From the cell containing the given text, extract its center point as [x, y] coordinate. 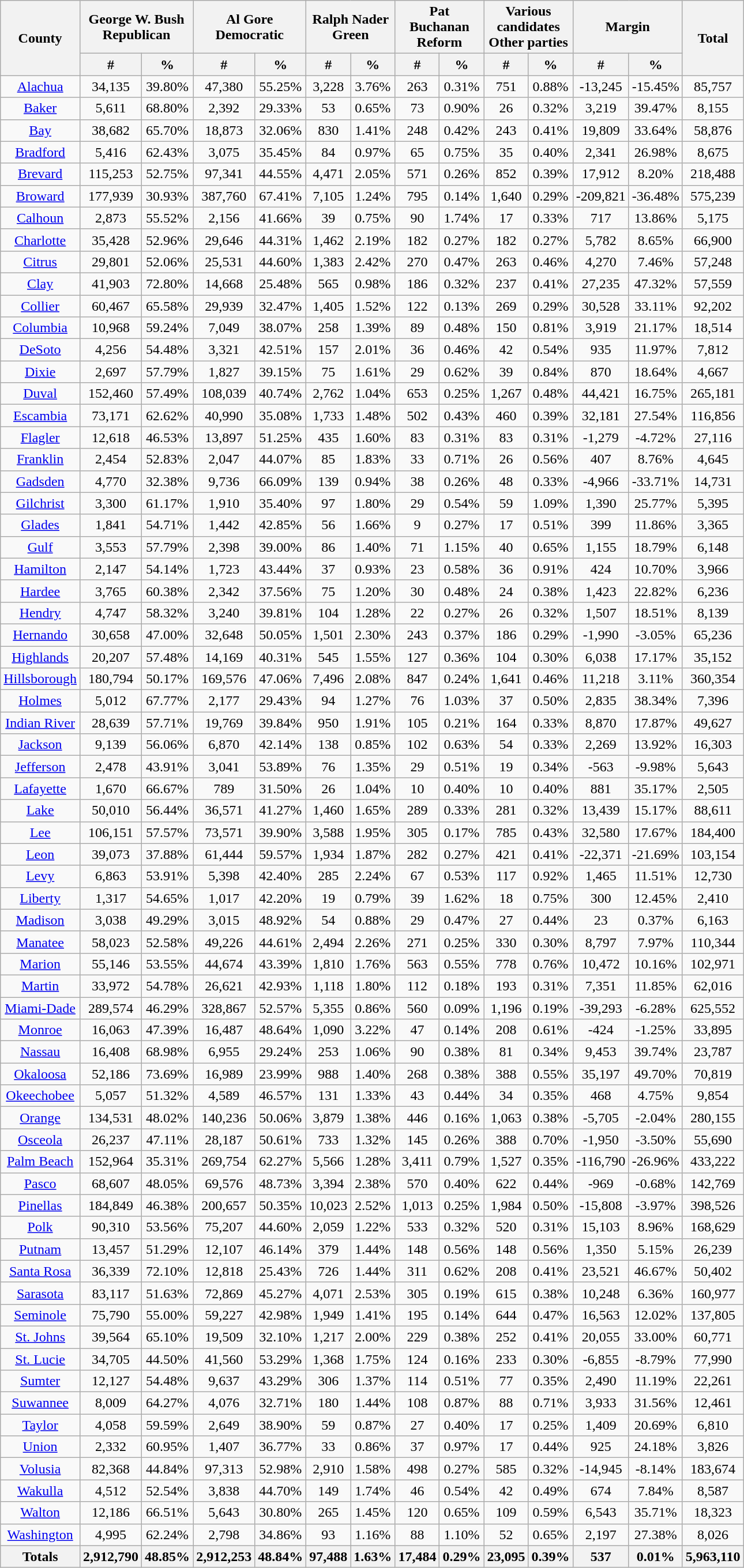
2,177 [224, 701]
160,977 [713, 1293]
Total [713, 38]
1.62% [461, 898]
Pasco [40, 1183]
Lake [40, 811]
Charlotte [40, 240]
117 [506, 876]
0.76% [550, 964]
48.02% [167, 1118]
1,196 [506, 1008]
5,398 [224, 876]
39.90% [280, 832]
285 [329, 876]
1.48% [373, 416]
3,588 [329, 832]
2.19% [373, 240]
3,075 [224, 152]
50.61% [280, 1140]
115,253 [111, 174]
1,063 [506, 1118]
29,801 [111, 262]
21.17% [655, 328]
-1,990 [601, 635]
2,392 [224, 108]
152,964 [111, 1162]
16,563 [601, 1315]
1.38% [373, 1118]
-15.45% [655, 86]
51.63% [167, 1293]
0.59% [550, 1513]
2,494 [329, 942]
4,076 [224, 1403]
106,151 [111, 832]
2,873 [111, 218]
1.16% [373, 1535]
8.20% [655, 174]
3,228 [329, 86]
3,919 [601, 328]
18.51% [655, 613]
43 [418, 1096]
2,341 [601, 152]
1.32% [373, 1140]
68,607 [111, 1183]
1,350 [601, 1249]
52 [506, 1535]
6,148 [713, 547]
733 [329, 1140]
13,897 [224, 438]
52.58% [167, 942]
-5,705 [601, 1118]
7.84% [655, 1491]
424 [601, 569]
42.98% [280, 1315]
Calhoun [40, 218]
1.91% [373, 723]
66.51% [167, 1513]
62.62% [167, 416]
59.59% [167, 1425]
1.33% [373, 1096]
8,009 [111, 1403]
1.37% [373, 1381]
42.40% [280, 876]
34 [506, 1096]
2,059 [329, 1227]
387,760 [224, 196]
33.11% [655, 306]
7,049 [224, 328]
62.27% [280, 1162]
1.75% [373, 1359]
1,949 [329, 1315]
169,576 [224, 679]
-1,950 [601, 1140]
33,972 [111, 986]
36,339 [111, 1271]
3,966 [713, 569]
0.70% [550, 1140]
0.21% [461, 723]
38 [418, 481]
-39,293 [601, 1008]
Suwannee [40, 1403]
Jefferson [40, 767]
3,765 [111, 591]
9,637 [224, 1381]
7,396 [713, 701]
29.24% [280, 1052]
852 [506, 174]
6,163 [713, 920]
46.29% [167, 1008]
10,248 [601, 1293]
52.98% [280, 1469]
46 [418, 1491]
7.46% [655, 262]
644 [506, 1315]
0.63% [461, 745]
1,810 [329, 964]
1.06% [373, 1052]
10,472 [601, 964]
59,227 [224, 1315]
DeSoto [40, 350]
44.50% [167, 1359]
35.45% [280, 152]
35,428 [111, 240]
70,819 [713, 1074]
44.61% [280, 942]
13.86% [655, 218]
3,321 [224, 350]
8.76% [655, 459]
11.51% [655, 876]
12,461 [713, 1403]
17,912 [601, 174]
52.57% [280, 1008]
2,332 [111, 1447]
1.09% [550, 503]
-15,808 [601, 1205]
10.70% [655, 569]
622 [506, 1183]
18.64% [655, 372]
23,095 [506, 1556]
Hendry [40, 613]
435 [329, 438]
0.93% [373, 569]
43.91% [167, 767]
11,218 [601, 679]
1.95% [373, 832]
52.83% [167, 459]
16,487 [224, 1030]
150 [506, 328]
29.33% [280, 108]
47,380 [224, 86]
468 [601, 1096]
52.54% [167, 1491]
83,117 [111, 1293]
778 [506, 964]
0.53% [461, 876]
Volusia [40, 1469]
23,787 [713, 1052]
2,047 [224, 459]
97,313 [224, 1469]
40 [506, 547]
52.06% [167, 262]
88,611 [713, 811]
1,368 [329, 1359]
6,870 [224, 745]
22.82% [655, 591]
269 [506, 306]
65,236 [713, 635]
32,181 [601, 416]
65.58% [167, 306]
Totals [40, 1556]
Highlands [40, 657]
26.98% [655, 152]
8,870 [601, 723]
Hardee [40, 591]
84 [329, 152]
7,105 [329, 196]
625,552 [713, 1008]
2.08% [373, 679]
39.81% [280, 613]
258 [329, 328]
4,747 [111, 613]
69,576 [224, 1183]
25.43% [280, 1271]
32.06% [280, 130]
1,465 [601, 876]
68.80% [167, 108]
0.58% [461, 569]
60.95% [167, 1447]
184,400 [713, 832]
9 [418, 525]
44.07% [280, 459]
12,730 [713, 876]
2,912,253 [224, 1556]
Gulf [40, 547]
Gilchrist [40, 503]
29,939 [224, 306]
300 [601, 898]
24.18% [655, 1447]
180,794 [111, 679]
935 [601, 350]
-2.04% [655, 1118]
Martin [40, 986]
1,527 [506, 1162]
Polk [40, 1227]
27.38% [655, 1535]
3,879 [329, 1118]
-209,821 [601, 196]
108,039 [224, 394]
281 [506, 811]
4,667 [713, 372]
54.78% [167, 986]
73,171 [111, 416]
1.58% [373, 1469]
18.79% [655, 547]
18,873 [224, 130]
195 [418, 1315]
3.76% [373, 86]
37.56% [280, 591]
Okeechobee [40, 1096]
-1.25% [655, 1030]
50.05% [280, 635]
109 [506, 1513]
40.74% [280, 394]
674 [601, 1491]
8.65% [655, 240]
149 [329, 1491]
282 [418, 854]
55.25% [280, 86]
157 [329, 350]
44,421 [601, 394]
35.31% [167, 1162]
4,058 [111, 1425]
10.16% [655, 964]
2.30% [373, 635]
43.44% [280, 569]
112 [418, 986]
14,668 [224, 284]
71 [418, 547]
25,531 [224, 262]
10,968 [111, 328]
1.87% [373, 854]
35 [506, 152]
Nassau [40, 1052]
2,147 [111, 569]
1.03% [461, 701]
1,934 [329, 854]
0.94% [373, 481]
25.48% [280, 284]
Holmes [40, 701]
39.47% [655, 108]
1,841 [111, 525]
881 [601, 789]
Orange [40, 1118]
399 [601, 525]
1,670 [111, 789]
Baker [40, 108]
30 [418, 591]
2.26% [373, 942]
306 [329, 1381]
41,560 [224, 1359]
5,963,110 [713, 1556]
St. Lucie [40, 1359]
-13,245 [601, 86]
5,395 [713, 503]
3,411 [418, 1162]
33,895 [713, 1030]
44.31% [280, 240]
64.27% [167, 1403]
40,990 [224, 416]
32.38% [167, 481]
-26.96% [655, 1162]
407 [601, 459]
Alachua [40, 86]
4,471 [329, 174]
47.00% [167, 635]
44.84% [167, 1469]
4.75% [655, 1096]
1.76% [373, 964]
12,618 [111, 438]
127 [418, 657]
12.45% [655, 898]
32.71% [280, 1403]
3,219 [601, 108]
Gadsden [40, 481]
19,809 [601, 130]
379 [329, 1249]
988 [329, 1074]
421 [506, 854]
55.52% [167, 218]
16,303 [713, 745]
4,256 [111, 350]
47.32% [655, 284]
1,723 [224, 569]
50.06% [280, 1118]
570 [418, 1183]
42.93% [280, 986]
16,989 [224, 1074]
3,041 [224, 767]
12,818 [224, 1271]
40.31% [280, 657]
585 [506, 1469]
9,139 [111, 745]
124 [418, 1359]
6,038 [601, 657]
46.53% [167, 438]
35.17% [655, 789]
1,423 [601, 591]
31.50% [280, 789]
114 [418, 1381]
2,269 [601, 745]
77 [506, 1381]
39.80% [167, 86]
3,300 [111, 503]
520 [506, 1227]
16.75% [655, 394]
38.07% [280, 328]
-4,966 [601, 481]
Madison [40, 920]
62,016 [713, 986]
0.85% [373, 745]
44,674 [224, 964]
5,175 [713, 218]
39.15% [280, 372]
-6.28% [655, 1008]
26,239 [713, 1249]
20,207 [111, 657]
145 [418, 1140]
2,197 [601, 1535]
45.27% [280, 1293]
2.01% [373, 350]
7,496 [329, 679]
53.91% [167, 876]
59.57% [280, 854]
0.84% [550, 372]
60,467 [111, 306]
3,838 [224, 1491]
65.10% [167, 1337]
51.25% [280, 438]
1,217 [329, 1337]
Collier [40, 306]
-424 [601, 1030]
1,827 [224, 372]
4,512 [111, 1491]
3.22% [373, 1030]
1,460 [329, 811]
-22,371 [601, 854]
73.69% [167, 1074]
Levy [40, 876]
-1,279 [601, 438]
0.92% [550, 876]
89 [418, 328]
3,826 [713, 1447]
265,181 [713, 394]
49,627 [713, 723]
253 [329, 1052]
-3.50% [655, 1140]
56.06% [167, 745]
Pinellas [40, 1205]
66.09% [280, 481]
47 [418, 1030]
58,023 [111, 942]
82,368 [111, 1469]
Osceola [40, 1140]
168,629 [713, 1227]
42.85% [280, 525]
5,611 [111, 108]
35,197 [601, 1074]
0.36% [461, 657]
12.02% [655, 1315]
Broward [40, 196]
Dixie [40, 372]
-8.14% [655, 1469]
1.10% [461, 1535]
Taylor [40, 1425]
8,675 [713, 152]
48.92% [280, 920]
180 [329, 1403]
36,571 [224, 811]
42.14% [280, 745]
-6,855 [601, 1359]
75,207 [224, 1227]
3,933 [601, 1403]
Washington [40, 1535]
1,641 [506, 679]
Wakulla [40, 1491]
1,984 [506, 1205]
9,854 [713, 1096]
32,580 [601, 832]
265 [329, 1513]
30,528 [601, 306]
8.96% [655, 1227]
97,341 [224, 174]
7,351 [601, 986]
2.53% [373, 1293]
5,416 [111, 152]
County [40, 38]
92,202 [713, 306]
0.13% [461, 306]
131 [329, 1096]
102 [418, 745]
48 [506, 481]
6.36% [655, 1293]
62.43% [167, 152]
-33.71% [655, 481]
15.17% [655, 811]
110,344 [713, 942]
-14,945 [601, 1469]
5,355 [329, 1008]
2,912,790 [111, 1556]
57,559 [713, 284]
Union [40, 1447]
2,798 [224, 1535]
3,365 [713, 525]
66,900 [713, 240]
85,757 [713, 86]
1.20% [373, 591]
1.35% [373, 767]
47.39% [167, 1030]
9,453 [601, 1052]
122 [418, 306]
Bradford [40, 152]
3,394 [329, 1183]
Manatee [40, 942]
120 [418, 1513]
0.98% [373, 284]
30,658 [111, 635]
2,156 [224, 218]
137,805 [713, 1315]
140,236 [224, 1118]
2,697 [111, 372]
Ralph NaderGreen [351, 27]
1,383 [329, 262]
65.70% [167, 130]
9,736 [224, 481]
38.34% [655, 701]
-36.48% [655, 196]
446 [418, 1118]
795 [418, 196]
1,090 [329, 1030]
Lee [40, 832]
1.45% [373, 1513]
24 [506, 591]
36.77% [280, 1447]
4,589 [224, 1096]
11.86% [655, 525]
2,478 [111, 767]
233 [506, 1359]
0.90% [461, 108]
498 [418, 1469]
2.38% [373, 1183]
545 [329, 657]
Lafayette [40, 789]
7.97% [655, 942]
-3.97% [655, 1205]
751 [506, 86]
0.24% [461, 679]
330 [506, 942]
27.54% [655, 416]
12,107 [224, 1249]
1.65% [373, 811]
46.57% [280, 1096]
11.97% [655, 350]
Indian River [40, 723]
34,135 [111, 86]
615 [506, 1293]
950 [329, 723]
Monroe [40, 1030]
56.44% [167, 811]
4,270 [601, 262]
23.99% [280, 1074]
29,646 [224, 240]
289,574 [111, 1008]
2,342 [224, 591]
1,442 [224, 525]
39.74% [655, 1052]
18 [506, 898]
Pat BuchananReform [439, 27]
2,762 [329, 394]
1,910 [224, 503]
49,226 [224, 942]
4,645 [713, 459]
2,454 [111, 459]
-116,790 [601, 1162]
0.09% [461, 1008]
51.32% [167, 1096]
41.66% [280, 218]
3,015 [224, 920]
20,055 [601, 1337]
2.24% [373, 876]
Walton [40, 1513]
4,770 [111, 481]
32.47% [280, 306]
280,155 [713, 1118]
42.20% [280, 898]
6,236 [713, 591]
0.01% [655, 1556]
0.42% [461, 130]
103,154 [713, 854]
65 [418, 152]
Marion [40, 964]
164 [506, 723]
575,239 [713, 196]
47.06% [280, 679]
53 [329, 108]
90,310 [111, 1227]
108 [418, 1403]
51.29% [167, 1249]
46.14% [280, 1249]
5,782 [601, 240]
Columbia [40, 328]
1.52% [373, 306]
27,235 [601, 284]
-9.98% [655, 767]
Seminole [40, 1315]
11.85% [655, 986]
15,103 [601, 1227]
1,390 [601, 503]
1.83% [373, 459]
41,903 [111, 284]
61.17% [167, 503]
35.40% [280, 503]
33.64% [655, 130]
97,488 [329, 1556]
38,682 [111, 130]
Sumter [40, 1381]
Al GoreDemocratic [250, 27]
Putnam [40, 1249]
-3.05% [655, 635]
Jackson [40, 745]
-969 [601, 1183]
184,849 [111, 1205]
16,408 [111, 1052]
Palm Beach [40, 1162]
93 [329, 1535]
2,649 [224, 1425]
0.49% [550, 1491]
152,460 [111, 394]
311 [418, 1271]
54.14% [167, 569]
1,267 [506, 394]
57.49% [167, 394]
1.61% [373, 372]
44.55% [280, 174]
139 [329, 481]
5.15% [655, 1249]
Duval [40, 394]
57.57% [167, 832]
Various candidatesOther parties [528, 27]
12,127 [111, 1381]
52.96% [167, 240]
53.56% [167, 1227]
32.10% [280, 1337]
68.98% [167, 1052]
460 [506, 416]
2.05% [373, 174]
67.41% [280, 196]
52.75% [167, 174]
53.29% [280, 1359]
105 [418, 723]
26,621 [224, 986]
73 [418, 108]
Miami-Dade [40, 1008]
2.00% [373, 1337]
1,409 [601, 1425]
1,017 [224, 898]
Escambia [40, 416]
0.18% [461, 986]
31.56% [655, 1403]
22,261 [713, 1381]
19,769 [224, 723]
269,754 [224, 1162]
218,488 [713, 174]
2.52% [373, 1205]
60.38% [167, 591]
50,010 [111, 811]
8,587 [713, 1491]
0.61% [550, 1030]
28,639 [111, 723]
2,910 [329, 1469]
4,995 [111, 1535]
34.86% [280, 1535]
2.42% [373, 262]
785 [506, 832]
48.05% [167, 1183]
72.10% [167, 1271]
1,501 [329, 635]
56 [329, 525]
8,139 [713, 613]
44.70% [280, 1491]
43.39% [280, 964]
54.71% [167, 525]
229 [418, 1337]
77,990 [713, 1359]
53.55% [167, 964]
289 [418, 811]
3.11% [655, 679]
43.29% [280, 1381]
1.66% [373, 525]
571 [418, 174]
46.67% [655, 1271]
Hernando [40, 635]
37.88% [167, 854]
270 [418, 262]
97 [329, 503]
1,155 [601, 547]
18,323 [713, 1513]
5,566 [329, 1162]
42.51% [280, 350]
12,186 [111, 1513]
-0.68% [655, 1183]
847 [418, 679]
1.55% [373, 657]
3,553 [111, 547]
39.84% [280, 723]
1.24% [373, 196]
17.17% [655, 657]
116,856 [713, 416]
8,797 [601, 942]
52,186 [111, 1074]
193 [506, 986]
248 [418, 130]
560 [418, 1008]
67.77% [167, 701]
38.90% [280, 1425]
565 [329, 284]
16,063 [111, 1030]
50,402 [713, 1271]
5,057 [111, 1096]
10,023 [329, 1205]
138 [329, 745]
Okaloosa [40, 1074]
3,038 [111, 920]
19,509 [224, 1337]
Citrus [40, 262]
2,398 [224, 547]
33.00% [655, 1337]
14,731 [713, 481]
2,410 [713, 898]
3,240 [224, 613]
8,155 [713, 108]
1.22% [373, 1227]
1,640 [506, 196]
830 [329, 130]
57,248 [713, 262]
Brevard [40, 174]
1,013 [418, 1205]
25.77% [655, 503]
14,169 [224, 657]
360,354 [713, 679]
48.73% [280, 1183]
George W. BushRepublican [136, 27]
17.67% [655, 832]
23,521 [601, 1271]
1.15% [461, 547]
271 [418, 942]
252 [506, 1337]
35,152 [713, 657]
328,867 [224, 1008]
717 [601, 218]
Leon [40, 854]
13.92% [655, 745]
73,571 [224, 832]
-563 [601, 767]
34,705 [111, 1359]
11.19% [655, 1381]
35.71% [655, 1513]
94 [329, 701]
6,543 [601, 1513]
Margin [627, 27]
4,071 [329, 1293]
57.48% [167, 657]
75,790 [111, 1315]
67 [418, 876]
81 [506, 1052]
54.65% [167, 898]
66.67% [167, 789]
55,690 [713, 1140]
27,116 [713, 438]
726 [329, 1271]
870 [601, 372]
58.32% [167, 613]
48.84% [280, 1556]
1,407 [224, 1447]
46.38% [167, 1205]
653 [418, 394]
17,484 [418, 1556]
0.91% [550, 569]
39,073 [111, 854]
29.43% [280, 701]
55,146 [111, 964]
30.93% [167, 196]
7,812 [713, 350]
Flagler [40, 438]
183,674 [713, 1469]
59.24% [167, 328]
1.60% [373, 438]
177,939 [111, 196]
53.89% [280, 767]
13,457 [111, 1249]
433,222 [713, 1162]
1,507 [601, 613]
72,869 [224, 1293]
55.00% [167, 1315]
32,648 [224, 635]
Clay [40, 284]
Franklin [40, 459]
60,771 [713, 1337]
Hillsborough [40, 679]
142,769 [713, 1183]
47.11% [167, 1140]
26,237 [111, 1140]
0.81% [550, 328]
Sarasota [40, 1293]
St. Johns [40, 1337]
102,971 [713, 964]
28,187 [224, 1140]
Hamilton [40, 569]
30.80% [280, 1513]
8,026 [713, 1535]
0.17% [461, 832]
6,810 [713, 1425]
789 [224, 789]
50.17% [167, 679]
35.08% [280, 416]
20.69% [655, 1425]
2,505 [713, 789]
1.39% [373, 328]
398,526 [713, 1205]
39,564 [111, 1337]
2,835 [601, 701]
6,955 [224, 1052]
Liberty [40, 898]
200,657 [224, 1205]
925 [601, 1447]
18,514 [713, 328]
237 [506, 284]
537 [601, 1556]
268 [418, 1074]
1,405 [329, 306]
6,863 [111, 876]
-8.79% [655, 1359]
85 [329, 459]
58,876 [713, 130]
1.63% [373, 1556]
2,490 [601, 1381]
57.71% [167, 723]
48.85% [167, 1556]
86 [329, 547]
Bay [40, 130]
-21.69% [655, 854]
1,733 [329, 416]
5,012 [111, 701]
Glades [40, 525]
62.24% [167, 1535]
-4.72% [655, 438]
17.87% [655, 723]
1,462 [329, 240]
49.29% [167, 920]
563 [418, 964]
1,317 [111, 898]
49.70% [655, 1074]
533 [418, 1227]
72.80% [167, 284]
134,531 [111, 1118]
13,439 [601, 811]
39.00% [280, 547]
50.35% [280, 1205]
61,444 [224, 854]
22 [418, 613]
1,118 [329, 986]
41.27% [280, 811]
1.27% [373, 701]
502 [418, 416]
48.64% [280, 1030]
Santa Rosa [40, 1271]
